Return the [X, Y] coordinate for the center point of the cell that contains the specified text.  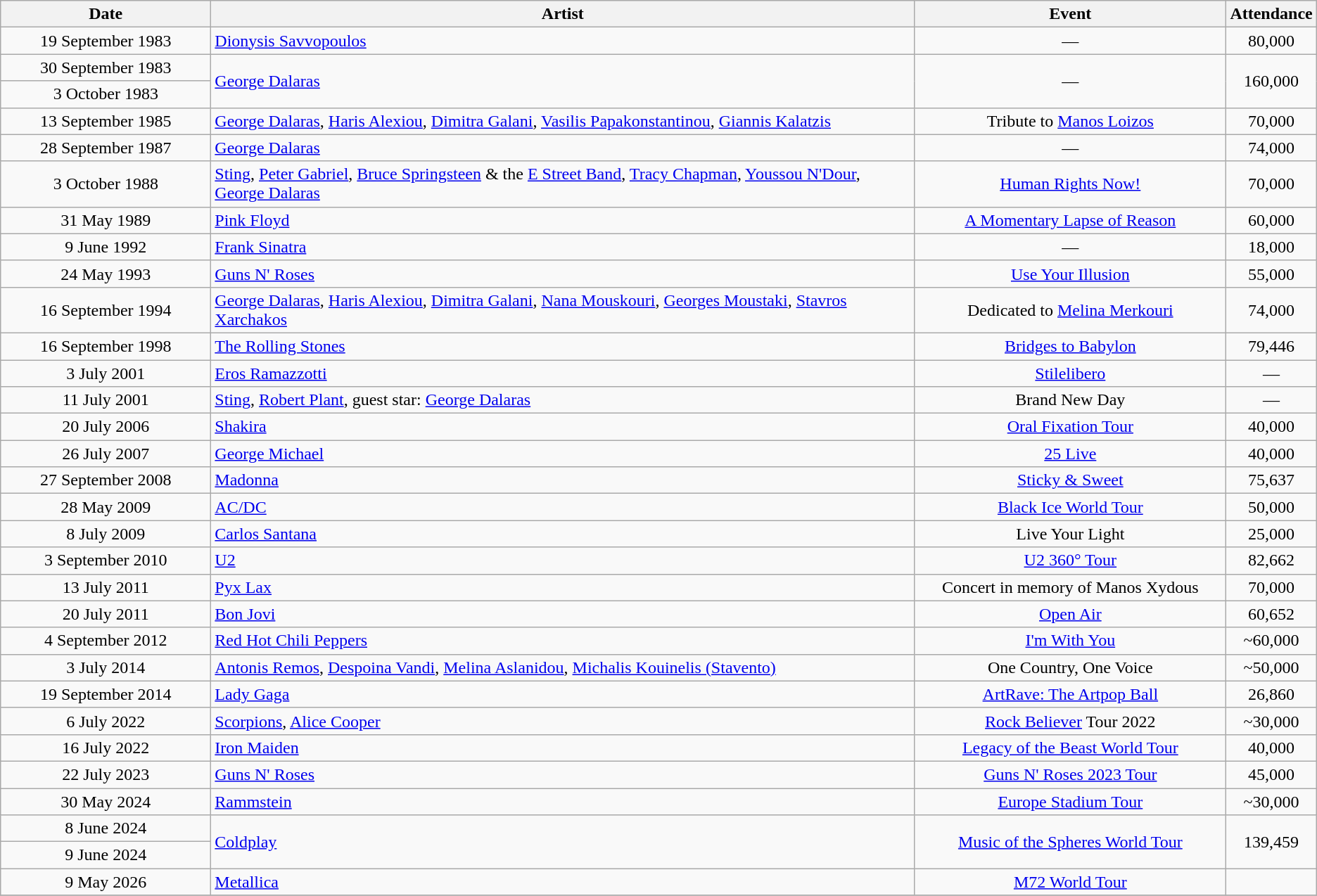
30 September 1983 [106, 68]
25 Live [1071, 454]
Antonis Remos, Despoina Vandi, Melina Aslanidou, Michalis Kouinelis (Stavento) [563, 667]
28 September 1987 [106, 148]
Artist [563, 14]
One Country, One Voice [1071, 667]
9 May 2026 [106, 882]
3 July 2014 [106, 667]
Live Your Light [1071, 534]
Rammstein [563, 801]
28 May 2009 [106, 507]
Concert in memory of Manos Xydous [1071, 587]
30 May 2024 [106, 801]
3 October 1988 [106, 184]
I'm With You [1071, 641]
31 May 1989 [106, 220]
26,860 [1271, 694]
George Dalaras, Haris Alexiou, Dimitra Galani, Nana Mouskouri, Georges Moustaki, Stavros Xarchakos [563, 309]
Sticky & Sweet [1071, 480]
Red Hot Chili Peppers [563, 641]
11 July 2001 [106, 400]
19 September 1983 [106, 41]
Bridges to Babylon [1071, 346]
9 June 2024 [106, 855]
Oral Fixation Tour [1071, 427]
Date [106, 14]
Pyx Lax [563, 587]
M72 World Tour [1071, 882]
80,000 [1271, 41]
AC/DC [563, 507]
Coldplay [563, 842]
Tribute to Manos Loizos [1071, 121]
Frank Sinatra [563, 247]
Rock Believer Tour 2022 [1071, 721]
A Momentary Lapse of Reason [1071, 220]
Eros Ramazzotti [563, 373]
19 September 2014 [106, 694]
75,637 [1271, 480]
Event [1071, 14]
Iron Maiden [563, 748]
Brand New Day [1071, 400]
Guns N' Roses 2023 Tour [1071, 774]
Metallica [563, 882]
Madonna [563, 480]
45,000 [1271, 774]
22 July 2023 [106, 774]
Open Air [1071, 614]
3 October 1983 [106, 94]
60,000 [1271, 220]
Attendance [1271, 14]
Bon Jovi [563, 614]
Pink Floyd [563, 220]
Sting, Robert Plant, guest star: George Dalaras [563, 400]
13 September 1985 [106, 121]
Legacy of the Beast World Tour [1071, 748]
Human Rights Now! [1071, 184]
ArtRave: The Artpop Ball [1071, 694]
24 May 1993 [106, 274]
25,000 [1271, 534]
~60,000 [1271, 641]
Scorpions, Alice Cooper [563, 721]
26 July 2007 [106, 454]
The Rolling Stones [563, 346]
18,000 [1271, 247]
16 July 2022 [106, 748]
139,459 [1271, 842]
16 September 1998 [106, 346]
Music of the Spheres World Tour [1071, 842]
3 July 2001 [106, 373]
50,000 [1271, 507]
Sting, Peter Gabriel, Bruce Springsteen & the E Street Band, Tracy Chapman, Youssou N'Dour, George Dalaras [563, 184]
George Michael [563, 454]
27 September 2008 [106, 480]
U2 360° Tour [1071, 561]
20 July 2011 [106, 614]
13 July 2011 [106, 587]
4 September 2012 [106, 641]
Lady Gaga [563, 694]
Use Your Illusion [1071, 274]
79,446 [1271, 346]
8 July 2009 [106, 534]
20 July 2006 [106, 427]
Dionysis Savvopoulos [563, 41]
160,000 [1271, 81]
16 September 1994 [106, 309]
George Dalaras, Haris Alexiou, Dimitra Galani, Vasilis Papakonstantinou, Giannis Kalatzis [563, 121]
~50,000 [1271, 667]
82,662 [1271, 561]
Europe Stadium Tour [1071, 801]
Dedicated to Melina Merkouri [1071, 309]
U2 [563, 561]
Black Ice World Tour [1071, 507]
Stilelibero [1071, 373]
Carlos Santana [563, 534]
Shakira [563, 427]
60,652 [1271, 614]
55,000 [1271, 274]
3 September 2010 [106, 561]
8 June 2024 [106, 828]
6 July 2022 [106, 721]
9 June 1992 [106, 247]
